Extract the [X, Y] coordinate from the center of the cell holding the provided text.  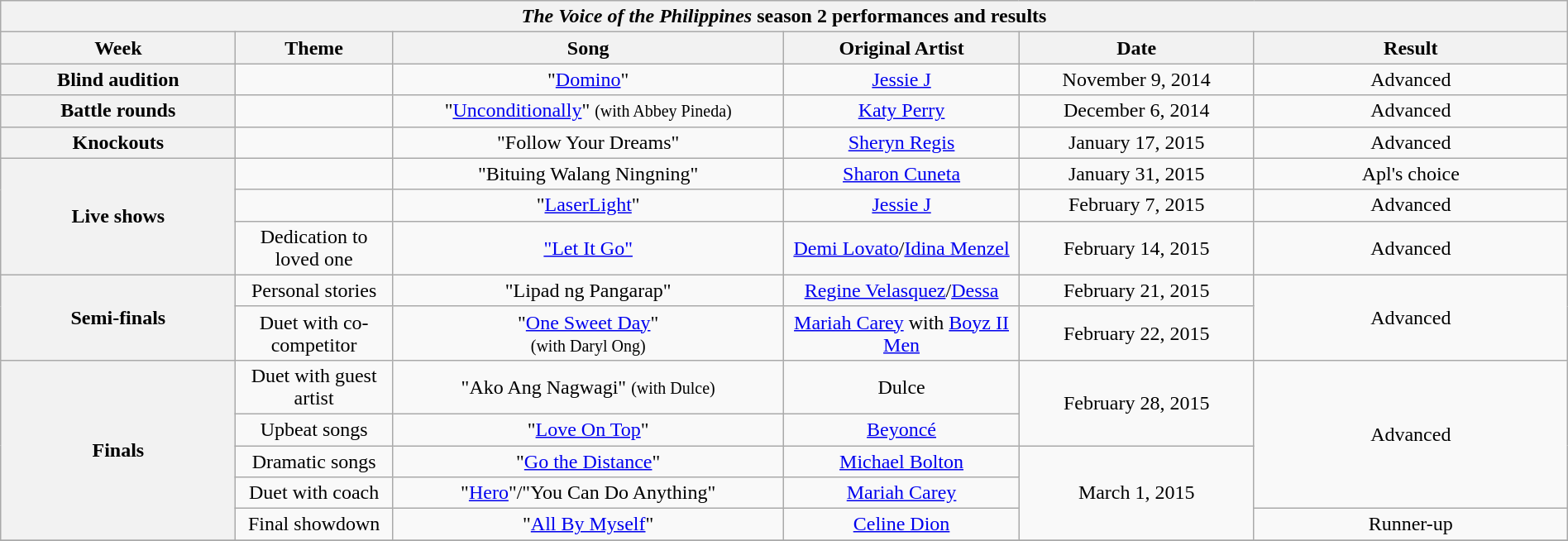
January 31, 2015 [1136, 174]
Apl's choice [1411, 174]
Dulce [901, 387]
Final showdown [314, 524]
Live shows [118, 217]
Dedication to loved one [314, 248]
Blind audition [118, 79]
Result [1411, 48]
February 14, 2015 [1136, 248]
Runner-up [1411, 524]
"Bituing Walang Ningning" [588, 174]
"Ako Ang Nagwagi" (with Dulce) [588, 387]
Demi Lovato/Idina Menzel [901, 248]
Song [588, 48]
"Unconditionally" (with Abbey Pineda) [588, 111]
Sheryn Regis [901, 142]
"Go the Distance" [588, 461]
Week [118, 48]
November 9, 2014 [1136, 79]
Duet with guest artist [314, 387]
December 6, 2014 [1136, 111]
Regine Velasquez/Dessa [901, 290]
Mariah Carey with Boyz II Men [901, 333]
Mariah Carey [901, 493]
March 1, 2015 [1136, 492]
Date [1136, 48]
Duet with coach [314, 493]
Michael Bolton [901, 461]
Beyoncé [901, 429]
January 17, 2015 [1136, 142]
Battle rounds [118, 111]
February 7, 2015 [1136, 205]
"Domino" [588, 79]
"LaserLight" [588, 205]
"Love On Top" [588, 429]
"Follow Your Dreams" [588, 142]
Duet with co-competitor [314, 333]
"Hero"/"You Can Do Anything" [588, 493]
February 28, 2015 [1136, 402]
Upbeat songs [314, 429]
Semi-finals [118, 318]
"One Sweet Day"(with Daryl Ong) [588, 333]
Sharon Cuneta [901, 174]
February 21, 2015 [1136, 290]
"All By Myself" [588, 524]
Katy Perry [901, 111]
Theme [314, 48]
Personal stories [314, 290]
Dramatic songs [314, 461]
"Let It Go" [588, 248]
February 22, 2015 [1136, 333]
"Lipad ng Pangarap" [588, 290]
Knockouts [118, 142]
The Voice of the Philippines season 2 performances and results [784, 17]
Celine Dion [901, 524]
Original Artist [901, 48]
Finals [118, 450]
